Search for the cell housing the specified text and yield its [X, Y] center coordinate. 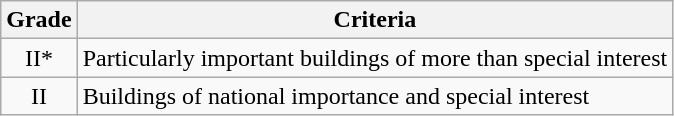
Buildings of national importance and special interest [375, 96]
Criteria [375, 20]
II [39, 96]
Grade [39, 20]
Particularly important buildings of more than special interest [375, 58]
II* [39, 58]
